Determine the [X, Y] coordinate at the center of the cell enclosing the given text.  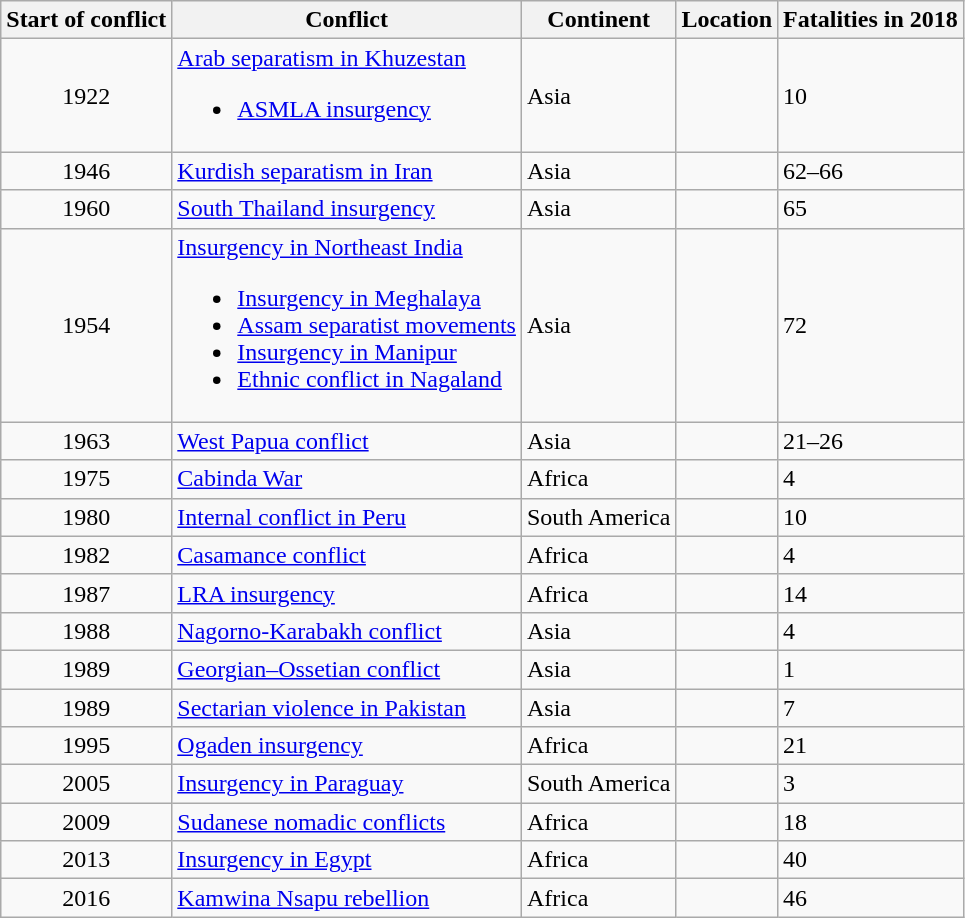
1988 [86, 631]
Kurdish separatism in Iran [347, 171]
Sudanese nomadic conflicts [347, 822]
LRA insurgency [347, 593]
2009 [86, 822]
1980 [86, 517]
21 [871, 746]
Conflict [347, 20]
7 [871, 707]
Sectarian violence in Pakistan [347, 707]
Internal conflict in Peru [347, 517]
West Papua conflict [347, 441]
Kamwina Nsapu rebellion [347, 898]
Start of conflict [86, 20]
1987 [86, 593]
1960 [86, 209]
62–66 [871, 171]
Georgian–Ossetian conflict [347, 669]
Continent [598, 20]
1954 [86, 325]
South Thailand insurgency [347, 209]
Insurgency in Paraguay [347, 784]
Insurgency in Egypt [347, 860]
18 [871, 822]
2005 [86, 784]
2013 [86, 860]
1922 [86, 96]
Cabinda War [347, 479]
65 [871, 209]
Location [727, 20]
1946 [86, 171]
72 [871, 325]
46 [871, 898]
2016 [86, 898]
Fatalities in 2018 [871, 20]
1963 [86, 441]
1995 [86, 746]
21–26 [871, 441]
1982 [86, 555]
Ogaden insurgency [347, 746]
3 [871, 784]
Insurgency in Northeast IndiaInsurgency in MeghalayaAssam separatist movementsInsurgency in ManipurEthnic conflict in Nagaland [347, 325]
1 [871, 669]
Casamance conflict [347, 555]
Arab separatism in KhuzestanASMLA insurgency [347, 96]
14 [871, 593]
1975 [86, 479]
40 [871, 860]
Nagorno-Karabakh conflict [347, 631]
